Return (x, y) of the center of cell containing provided text 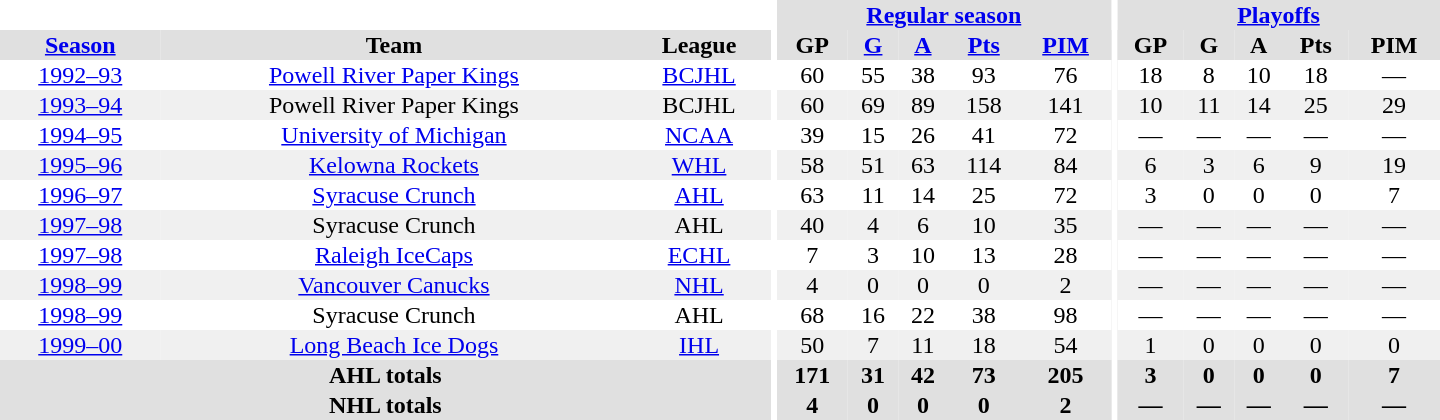
NHL totals (386, 405)
AHL totals (386, 375)
WHL (698, 165)
1995–96 (80, 165)
58 (812, 165)
22 (923, 315)
39 (812, 135)
1999–00 (80, 345)
54 (1066, 345)
42 (923, 375)
16 (873, 315)
Season (80, 45)
35 (1066, 225)
93 (984, 75)
141 (1066, 105)
ECHL (698, 255)
50 (812, 345)
76 (1066, 75)
68 (812, 315)
28 (1066, 255)
171 (812, 375)
13 (984, 255)
NCAA (698, 135)
Vancouver Canucks (394, 285)
51 (873, 165)
IHL (698, 345)
84 (1066, 165)
40 (812, 225)
Raleigh IceCaps (394, 255)
Regular season (944, 15)
205 (1066, 375)
1994–95 (80, 135)
Team (394, 45)
29 (1394, 105)
55 (873, 75)
158 (984, 105)
8 (1209, 75)
89 (923, 105)
98 (1066, 315)
26 (923, 135)
League (698, 45)
69 (873, 105)
Playoffs (1278, 15)
NHL (698, 285)
University of Michigan (394, 135)
114 (984, 165)
41 (984, 135)
15 (873, 135)
31 (873, 375)
73 (984, 375)
Long Beach Ice Dogs (394, 345)
1996–97 (80, 195)
19 (1394, 165)
Kelowna Rockets (394, 165)
9 (1316, 165)
1993–94 (80, 105)
1 (1150, 345)
1992–93 (80, 75)
